Identify which cell holds the provided text, then report its (x, y) central coordinate. 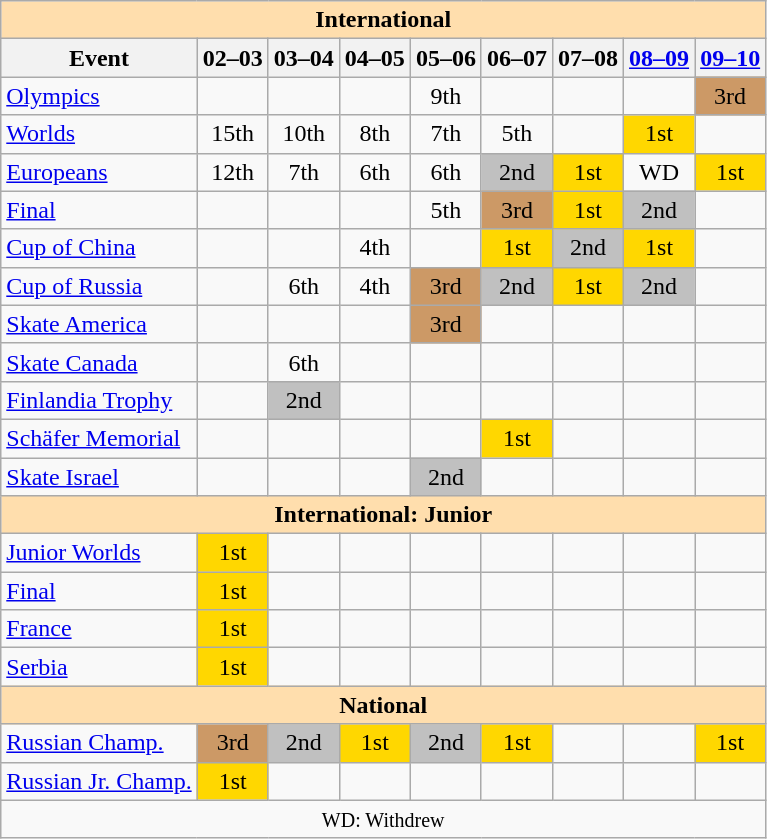
06–07 (516, 58)
8th (374, 134)
12th (232, 172)
WD (660, 172)
Olympics (99, 96)
Event (99, 58)
International: Junior (384, 515)
05–06 (446, 58)
WD: Withdrew (384, 819)
France (99, 629)
09–10 (730, 58)
08–09 (660, 58)
9th (446, 96)
Cup of Russia (99, 286)
03–04 (304, 58)
National (384, 705)
04–05 (374, 58)
Skate America (99, 324)
07–08 (588, 58)
Skate Canada (99, 362)
Worlds (99, 134)
Skate Israel (99, 477)
15th (232, 134)
Schäfer Memorial (99, 438)
02–03 (232, 58)
Cup of China (99, 248)
Finlandia Trophy (99, 400)
Russian Jr. Champ. (99, 781)
Junior Worlds (99, 553)
10th (304, 134)
Europeans (99, 172)
International (384, 20)
Russian Champ. (99, 743)
Serbia (99, 667)
